Provide the [X, Y] coordinate of the cell's center where the given text is located.  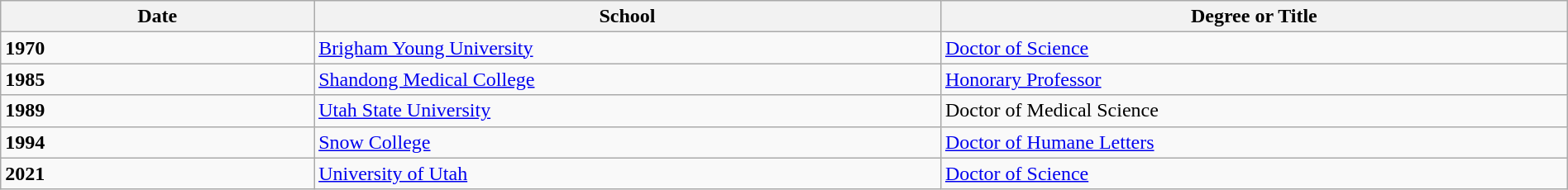
School [628, 17]
Brigham Young University [628, 48]
Utah State University [628, 111]
1970 [157, 48]
1985 [157, 79]
Doctor of Medical Science [1254, 111]
1989 [157, 111]
2021 [157, 173]
Shandong Medical College [628, 79]
Honorary Professor [1254, 79]
Doctor of Humane Letters [1254, 142]
1994 [157, 142]
Snow College [628, 142]
University of Utah [628, 173]
Date [157, 17]
Degree or Title [1254, 17]
